Capture the cell that displays the provided text and extract its [X, Y] central coordinate. 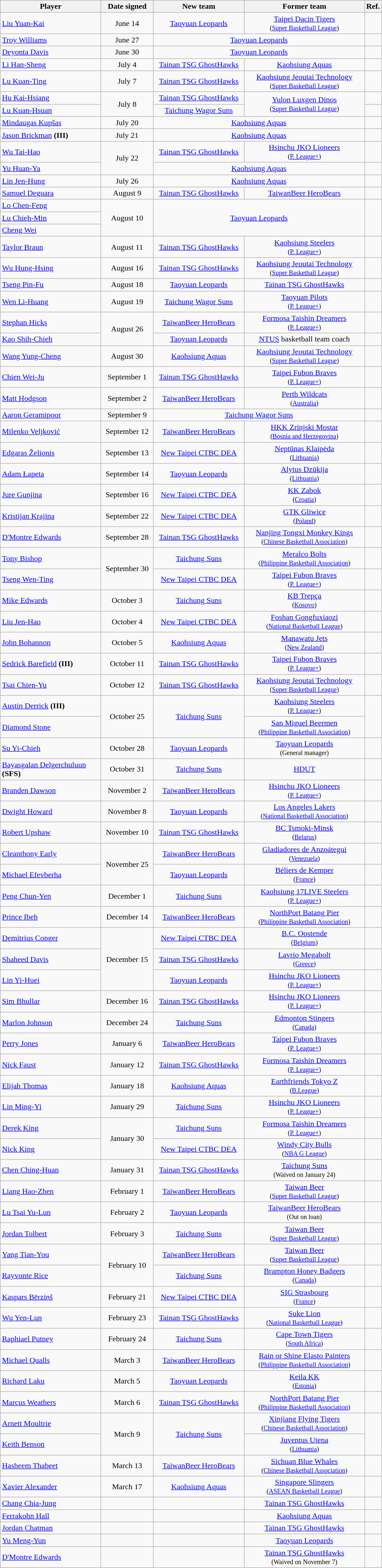
Jordan Chatman [51, 1528]
February 23 [127, 1318]
September 28 [127, 537]
August 30 [127, 356]
Michael Qualls [51, 1360]
Tony Bishop [51, 558]
BC Tsmoki-Minsk(Belarus) [305, 833]
June 30 [127, 52]
Lu Tsai Yu-Lun [51, 1212]
Matt Hodgson [51, 398]
Gladiadores de Anzoátegui(Venezuela) [305, 854]
December 24 [127, 1022]
Former team [305, 6]
Lo Chen-Feng [51, 206]
Jason Brickman (III) [51, 135]
KK Zabok(Croatia) [305, 495]
Richard Laku [51, 1381]
Edgaras Želionis [51, 453]
Juventus Utena(Lithuania) [305, 1444]
Samuel Deguara [51, 193]
Tainan TSG GhostHawks(Waived on November 7) [305, 1557]
January 12 [127, 1064]
September 22 [127, 516]
Edmonton Stingers(Canada) [305, 1022]
Milenko Veljković [51, 431]
Wu Yen-Lun [51, 1318]
September 2 [127, 398]
New team [199, 6]
Su Yi-Chieh [51, 748]
Xavier Alexander [51, 1487]
June 27 [127, 40]
GTK Gliwice(Poland) [305, 516]
Lin Ming-Yi [51, 1107]
September 1 [127, 377]
March 5 [127, 1381]
July 26 [127, 181]
October 25 [127, 716]
Singapore Slingers(ASEAN Basketball League) [305, 1487]
Suke Lion(National Basketball League) [305, 1318]
Xinjiang Flying Tigers(Chinese Basketball Association) [305, 1423]
October 3 [127, 601]
Arnett Moultrie [51, 1423]
November 25 [127, 864]
October 4 [127, 621]
Kaohsiung 17LIVE Steelers(P. League+) [305, 896]
Béliers de Kemper(France) [305, 875]
Rayvonte Rice [51, 1276]
Taoyuan Leopards(General manager) [305, 748]
Li Han-Sheng [51, 65]
February 10 [127, 1265]
Manawatu Jets(New Zealand) [305, 643]
September 30 [127, 569]
Earthfriends Tokyo Z(B.League) [305, 1086]
KB Trepça(Kosovo) [305, 601]
June 14 [127, 23]
September 9 [127, 415]
Brampton Honey Badgers(Canada) [305, 1276]
July 22 [127, 158]
Wu Tai-Hao [51, 152]
Nick King [51, 1149]
Demitrius Conger [51, 938]
Tseng Pin-Fu [51, 285]
Windy City Bulls(NBA G League) [305, 1149]
Chien Wei-Ju [51, 377]
HDUT [305, 769]
Lavrio Megabolt(Greece) [305, 959]
TaiwanBeer HeroBears(Out on loan) [305, 1212]
November 2 [127, 790]
Taylor Braun [51, 247]
December 1 [127, 896]
January 29 [127, 1107]
Jure Gunjina [51, 495]
Los Angeles Lakers(National Basketball Association) [305, 811]
Wen Li-Huang [51, 302]
October 5 [127, 643]
Yulon Luxgen Dinos(Super Basketball League) [305, 104]
August 26 [127, 329]
Peng Chun-Yen [51, 896]
Perry Jones [51, 1044]
Mike Edwards [51, 601]
Sichuan Blue Whales(Chinese Basketball Association) [305, 1465]
August 16 [127, 268]
March 9 [127, 1434]
Diamond Stone [51, 727]
Liang Hao-Zhen [51, 1191]
Cheng Wei [51, 230]
John Bohannon [51, 643]
Adam Łapeta [51, 474]
January 18 [127, 1086]
Derek King [51, 1128]
Shaheed Davis [51, 959]
Troy Williams [51, 40]
Elijah Thomas [51, 1086]
July 21 [127, 135]
Date signed [127, 6]
February 21 [127, 1297]
Wang Yung-Cheng [51, 356]
March 17 [127, 1487]
Tsai Chien-Yu [51, 685]
Player [51, 6]
Ref. [373, 6]
Keith Benson [51, 1444]
September 16 [127, 495]
Aaron Geramipoor [51, 415]
December 16 [127, 1001]
Perth Wildcats(Australia) [305, 398]
Nick Faust [51, 1064]
August 19 [127, 302]
Marcus Weathers [51, 1402]
Branden Dawson [51, 790]
Prince Ibeh [51, 917]
December 14 [127, 917]
Chen Ching-Huan [51, 1170]
September 12 [127, 431]
Meralco Bolts(Philippine Basketball Association) [305, 558]
Bayasgalan Delgerchuluun (SFS) [51, 769]
Alytus Dzūkija(Lithuania) [305, 474]
Taipei Dacin Tigers(Super Basketball League) [305, 23]
SIG Strasbourg(France) [305, 1297]
March 13 [127, 1465]
March 6 [127, 1402]
Foshan Gongfuxiaozi(National Basketball League) [305, 621]
Dwight Howard [51, 811]
Deyonta Davis [51, 52]
February 24 [127, 1339]
August 11 [127, 247]
Hu Kai-Hsiang [51, 98]
October 11 [127, 664]
March 3 [127, 1360]
January 30 [127, 1139]
Kaspars Bērziņš [51, 1297]
Kristijan Krajina [51, 516]
Jordan Tolbert [51, 1234]
January 31 [127, 1170]
Wu Hung-Hsing [51, 268]
Taoyuan Pilots(P. League+) [305, 302]
Liu Yuan-Kai [51, 23]
Lu Kuan-Hsuan [51, 110]
October 12 [127, 685]
Hasheem Thabeet [51, 1465]
July 20 [127, 123]
Taichung Suns(Waived on January 24) [305, 1170]
February 1 [127, 1191]
August 10 [127, 218]
HKK Zrinjski Mostar(Bosnia and Herzegovina) [305, 431]
Austin Derrick (III) [51, 706]
December 15 [127, 959]
Stephan Hicks [51, 322]
July 8 [127, 104]
October 28 [127, 748]
Keila KK(Estonia) [305, 1381]
Nanjing Tongxi Monkey Kings(Chinese Basketball Association) [305, 537]
Lin Yi-Huei [51, 980]
Lu Chieh-Min [51, 218]
Yu Huan-Ya [51, 168]
Lu Kuan-Ting [51, 81]
Rain or Shine Elasto Painters(Philippine Basketball Association) [305, 1360]
Cleanthony Early [51, 854]
Yang Tian-You [51, 1254]
Yu Meng-Yun [51, 1540]
January 6 [127, 1044]
Tseng Wen-Ting [51, 579]
Neptūnas Klaipėda(Lithuania) [305, 453]
Lin Jen-Hung [51, 181]
July 7 [127, 81]
Mindaugas Kupšas [51, 123]
B.C. Oostende(Belgium) [305, 938]
October 31 [127, 769]
Raphiael Putney [51, 1339]
Sedrick Barefield (III) [51, 664]
Cape Town Tigers(South Africa) [305, 1339]
Ferrakohn Hall [51, 1516]
San Miguel Beermen(Philippine Basketball Association) [305, 727]
November 10 [127, 833]
Marlon Johnson [51, 1022]
September 13 [127, 453]
Chang Chia-Jung [51, 1503]
February 2 [127, 1212]
September 14 [127, 474]
Kao Shih-Chieh [51, 339]
August 18 [127, 285]
NTUS basketball team coach [305, 339]
July 4 [127, 65]
Robert Upshaw [51, 833]
August 9 [127, 193]
Sim Bhullar [51, 1001]
February 3 [127, 1234]
Liu Jen-Hao [51, 621]
November 8 [127, 811]
Michael Efevberha [51, 875]
